Locate the cell with the specified text and output its (X, Y) center coordinate. 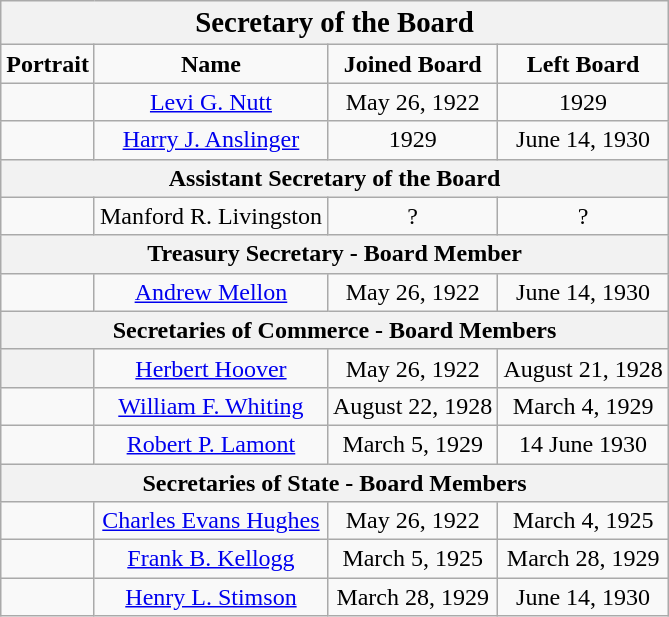
Levi G. Nutt (210, 102)
Henry L. Stimson (210, 597)
Name (210, 64)
March 5, 1925 (412, 559)
March 4, 1929 (583, 406)
August 21, 1928 (583, 368)
Andrew Mellon (210, 292)
William F. Whiting (210, 406)
August 22, 1928 (412, 406)
Secretaries of State - Board Members (335, 483)
Herbert Hoover (210, 368)
Left Board (583, 64)
March 5, 1929 (412, 444)
Manford R. Livingston (210, 216)
Charles Evans Hughes (210, 521)
Joined Board (412, 64)
Secretary of the Board (335, 23)
Assistant Secretary of the Board (335, 178)
Frank B. Kellogg (210, 559)
Secretaries of Commerce - Board Members (335, 330)
March 4, 1925 (583, 521)
Harry J. Anslinger (210, 140)
Treasury Secretary - Board Member (335, 254)
14 June 1930 (583, 444)
Robert P. Lamont (210, 444)
Portrait (48, 64)
